Capture the cell that displays the provided text and extract its [X, Y] central coordinate. 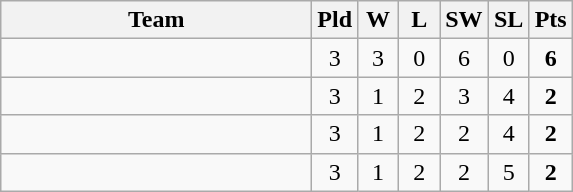
5 [508, 172]
Pts [550, 20]
SL [508, 20]
SW [464, 20]
Pld [335, 20]
Team [156, 20]
L [420, 20]
W [378, 20]
